Search for the cell housing the specified text and yield its [X, Y] center coordinate. 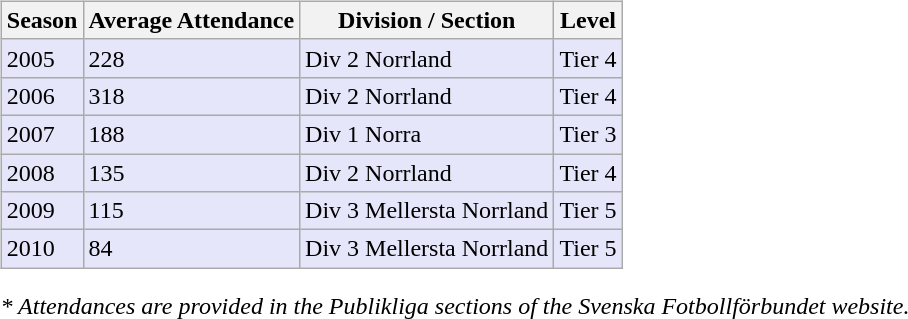
2006 [42, 96]
228 [192, 58]
2009 [42, 211]
2008 [42, 173]
Tier 3 [588, 134]
Season [42, 20]
135 [192, 173]
84 [192, 249]
2007 [42, 134]
115 [192, 211]
318 [192, 96]
Average Attendance [192, 20]
Level [588, 20]
188 [192, 134]
Div 1 Norra [427, 134]
Division / Section [427, 20]
2005 [42, 58]
2010 [42, 249]
